From the cell containing the given text, extract its center point as (X, Y) coordinate. 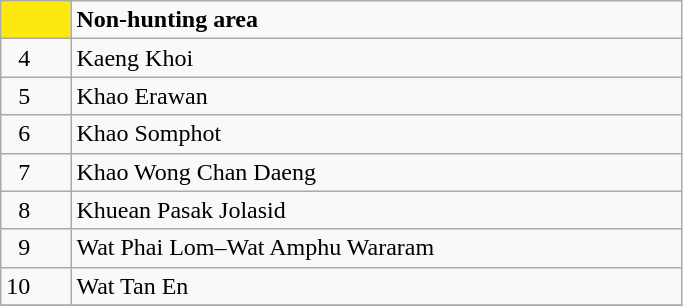
Wat Phai Lom–Wat Amphu Wararam (376, 248)
Khao Wong Chan Daeng (376, 172)
Kaeng Khoi (376, 58)
4 (36, 58)
Non-hunting area (376, 20)
5 (36, 96)
7 (36, 172)
Khao Somphot (376, 134)
9 (36, 248)
Wat Tan En (376, 286)
6 (36, 134)
10 (36, 286)
Khao Erawan (376, 96)
Khuean Pasak Jolasid (376, 210)
8 (36, 210)
